Return the [x, y] coordinate for the center point of the cell that contains the specified text.  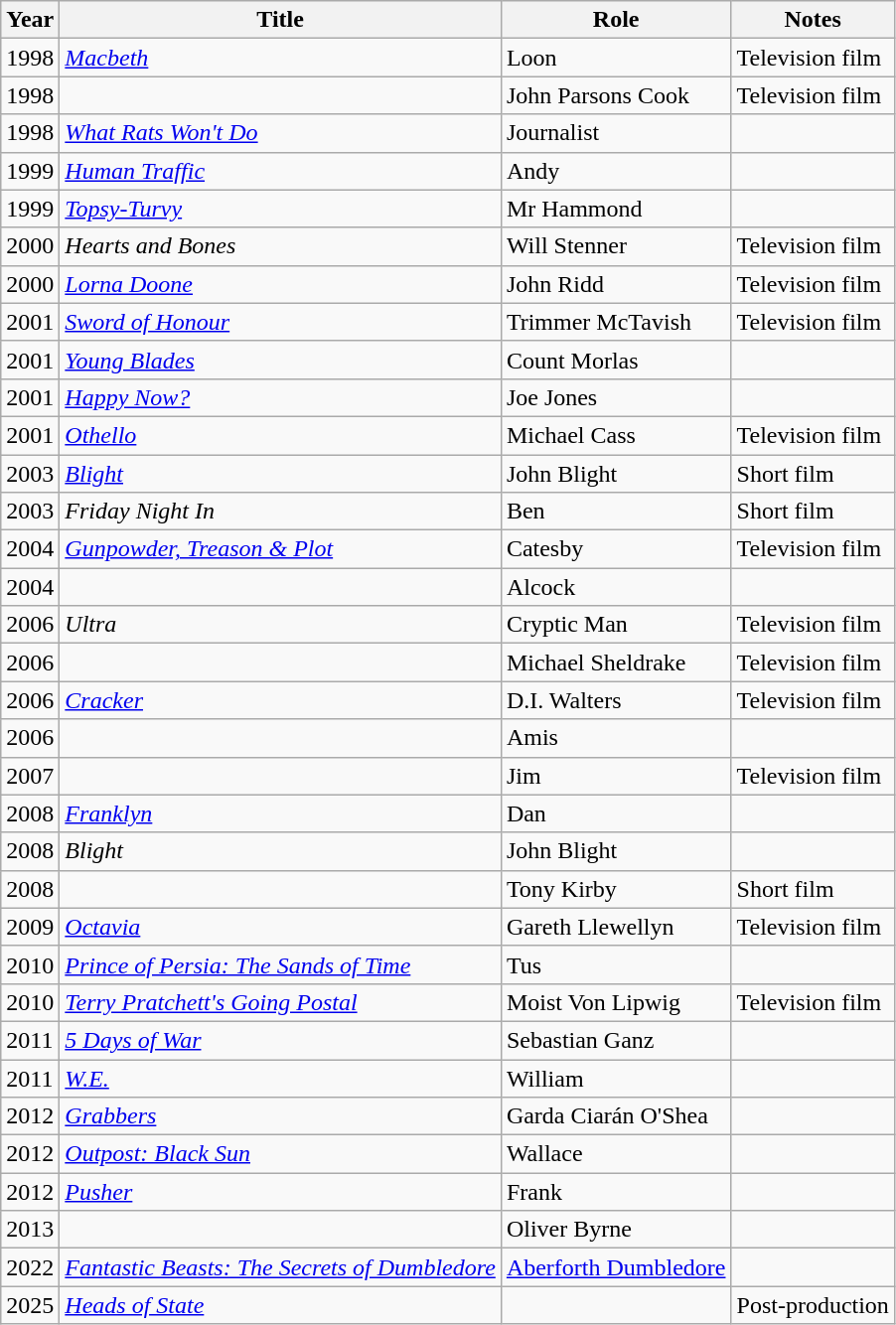
Sword of Honour [280, 322]
Michael Sheldrake [616, 662]
Role [616, 20]
Grabbers [280, 1116]
Aberforth Dumbledore [616, 1267]
Octavia [280, 927]
Friday Night In [280, 512]
Year [30, 20]
Outpost: Black Sun [280, 1154]
Notes [813, 20]
Gunpowder, Treason & Plot [280, 549]
John Parsons Cook [616, 95]
Cracker [280, 700]
Joe Jones [616, 397]
Topsy-Turvy [280, 209]
Human Traffic [280, 171]
Tus [616, 964]
Oliver Byrne [616, 1230]
Fantastic Beasts: The Secrets of Dumbledore [280, 1267]
Ultra [280, 625]
Jim [616, 776]
Prince of Persia: The Sands of Time [280, 964]
Amis [616, 738]
Post-production [813, 1305]
Andy [616, 171]
William [616, 1078]
Terry Pratchett's Going Postal [280, 1002]
Catesby [616, 549]
Mr Hammond [616, 209]
Pusher [280, 1192]
Ben [616, 512]
Alcock [616, 587]
Title [280, 20]
Journalist [616, 133]
Macbeth [280, 58]
Sebastian Ganz [616, 1040]
2022 [30, 1267]
2025 [30, 1305]
Happy Now? [280, 397]
Garda Ciarán O'Shea [616, 1116]
2007 [30, 776]
Gareth Llewellyn [616, 927]
Loon [616, 58]
Cryptic Man [616, 625]
Young Blades [280, 360]
Tony Kirby [616, 889]
Hearts and Bones [280, 246]
Franklyn [280, 813]
Wallace [616, 1154]
5 Days of War [280, 1040]
Trimmer McTavish [616, 322]
2009 [30, 927]
Dan [616, 813]
Moist Von Lipwig [616, 1002]
John Ridd [616, 284]
Othello [280, 435]
2013 [30, 1230]
Will Stenner [616, 246]
Count Morlas [616, 360]
W.E. [280, 1078]
Frank [616, 1192]
Heads of State [280, 1305]
What Rats Won't Do [280, 133]
D.I. Walters [616, 700]
Michael Cass [616, 435]
Lorna Doone [280, 284]
